Output the [x, y] coordinate of the center of the cell containing the given text.  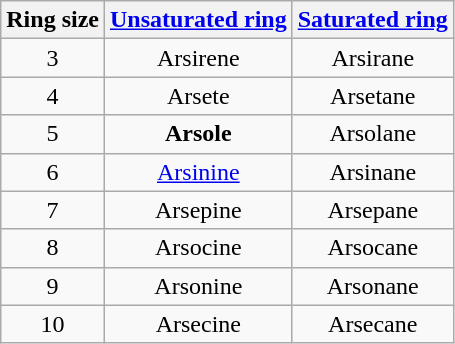
Arsinine [198, 172]
Arsinane [372, 172]
Arsirene [198, 58]
Arsecane [372, 324]
Arsole [198, 134]
Unsaturated ring [198, 20]
Arsete [198, 96]
6 [53, 172]
Arsocane [372, 248]
4 [53, 96]
3 [53, 58]
Arsecine [198, 324]
9 [53, 286]
10 [53, 324]
Arsonine [198, 286]
Arsonane [372, 286]
Arsirane [372, 58]
Ring size [53, 20]
Arsocine [198, 248]
7 [53, 210]
Arsetane [372, 96]
Arsepane [372, 210]
8 [53, 248]
Arsolane [372, 134]
Arsepine [198, 210]
5 [53, 134]
Saturated ring [372, 20]
